For the text-containing cell, return its midpoint in [x, y] coordinate format. 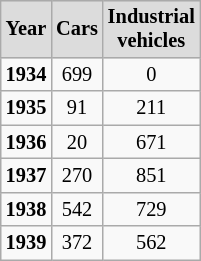
372 [77, 243]
0 [152, 75]
1937 [26, 176]
729 [152, 209]
91 [77, 108]
1936 [26, 142]
Year [26, 29]
20 [77, 142]
671 [152, 142]
1939 [26, 243]
211 [152, 108]
270 [77, 176]
Industrialvehicles [152, 29]
851 [152, 176]
1934 [26, 75]
1935 [26, 108]
Cars [77, 29]
542 [77, 209]
562 [152, 243]
699 [77, 75]
1938 [26, 209]
